For the text-containing cell, return its midpoint in [X, Y] coordinate format. 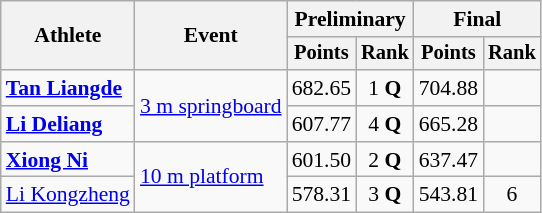
Xiong Ni [68, 160]
Li Kongzheng [68, 195]
682.65 [322, 88]
Athlete [68, 36]
543.81 [448, 195]
Preliminary [350, 19]
607.77 [322, 124]
Event [211, 36]
704.88 [448, 88]
3 m springboard [211, 106]
1 Q [385, 88]
578.31 [322, 195]
10 m platform [211, 178]
6 [512, 195]
Tan Liangde [68, 88]
601.50 [322, 160]
637.47 [448, 160]
2 Q [385, 160]
4 Q [385, 124]
Final [478, 19]
665.28 [448, 124]
3 Q [385, 195]
Li Deliang [68, 124]
